Provide the [x, y] coordinate of the cell's center where the given text is located.  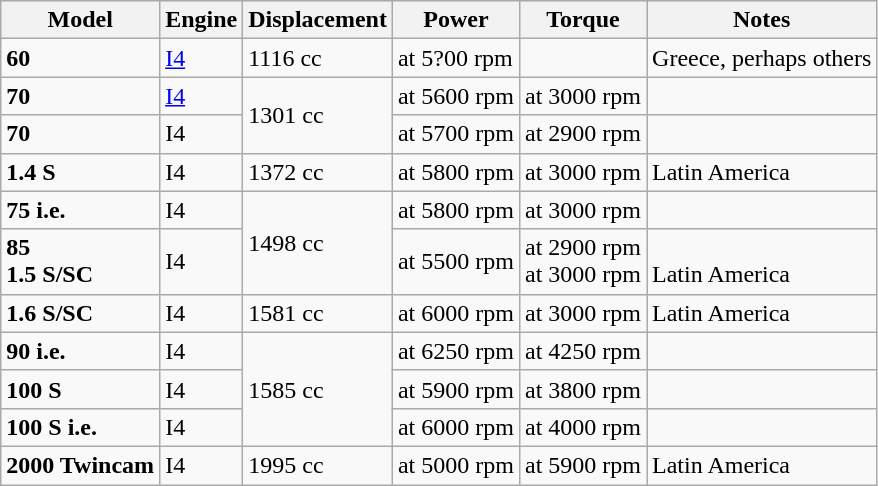
2000 Twincam [80, 465]
at 3800 rpm [582, 389]
1498 cc [318, 242]
Model [80, 20]
90 i.e. [80, 351]
1581 cc [318, 313]
Notes [762, 20]
Power [456, 20]
at 6250 rpm [456, 351]
100 S [80, 389]
100 S i.e. [80, 427]
1995 cc [318, 465]
at 2900 rpm at 3000 rpm [582, 262]
60 [80, 58]
Greece, perhaps others [762, 58]
Engine [202, 20]
at 2900 rpm [582, 134]
at 5700 rpm [456, 134]
at 5?00 rpm [456, 58]
851.5 S/SC [80, 262]
1.6 S/SC [80, 313]
at 5000 rpm [456, 465]
1301 cc [318, 115]
at 5500 rpm [456, 262]
at 4000 rpm [582, 427]
at 4250 rpm [582, 351]
at 5600 rpm [456, 96]
1116 cc [318, 58]
Displacement [318, 20]
1372 cc [318, 172]
Torque [582, 20]
75 i.e. [80, 210]
1585 cc [318, 389]
1.4 S [80, 172]
